Determine the (x, y) coordinate at the center of the cell enclosing the given text.  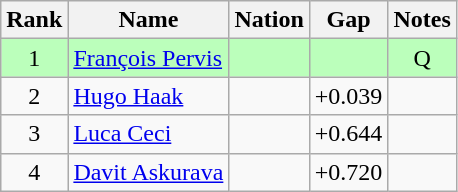
Q (422, 58)
Luca Ceci (148, 134)
4 (34, 172)
Nation (269, 20)
Name (148, 20)
2 (34, 96)
1 (34, 58)
Notes (422, 20)
François Pervis (148, 58)
Davit Askurava (148, 172)
Hugo Haak (148, 96)
Gap (348, 20)
+0.039 (348, 96)
+0.720 (348, 172)
+0.644 (348, 134)
3 (34, 134)
Rank (34, 20)
